Determine the (x, y) coordinate at the center of the cell enclosing the given text.  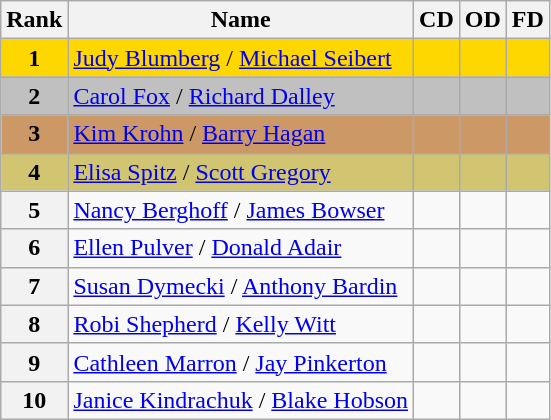
Robi Shepherd / Kelly Witt (241, 324)
Carol Fox / Richard Dalley (241, 96)
2 (34, 96)
Janice Kindrachuk / Blake Hobson (241, 400)
Nancy Berghoff / James Bowser (241, 210)
1 (34, 58)
OD (482, 20)
10 (34, 400)
9 (34, 362)
Cathleen Marron / Jay Pinkerton (241, 362)
6 (34, 248)
5 (34, 210)
Elisa Spitz / Scott Gregory (241, 172)
FD (528, 20)
Ellen Pulver / Donald Adair (241, 248)
Judy Blumberg / Michael Seibert (241, 58)
8 (34, 324)
7 (34, 286)
Susan Dymecki / Anthony Bardin (241, 286)
Kim Krohn / Barry Hagan (241, 134)
3 (34, 134)
CD (437, 20)
Rank (34, 20)
4 (34, 172)
Name (241, 20)
